Locate the cell with the specified text and output its (x, y) center coordinate. 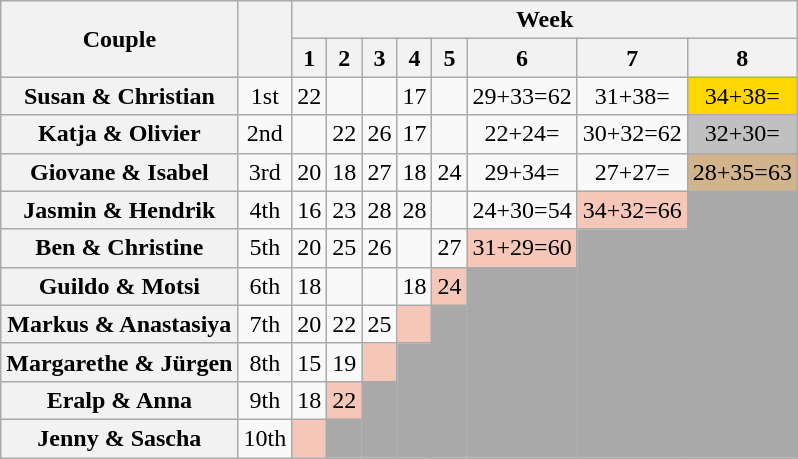
3 (380, 58)
Week (545, 20)
Guildo & Motsi (120, 286)
2nd (265, 134)
31+38= (632, 96)
Giovane & Isabel (120, 172)
27+27= (632, 172)
31+29=60 (522, 248)
Susan & Christian (120, 96)
Markus & Anastasiya (120, 324)
29+34= (522, 172)
5th (265, 248)
Margarethe & Jürgen (120, 362)
Eralp & Anna (120, 400)
15 (310, 362)
6 (522, 58)
34+32=66 (632, 210)
3rd (265, 172)
7th (265, 324)
23 (344, 210)
24+30=54 (522, 210)
4th (265, 210)
22+24= (522, 134)
Couple (120, 39)
7 (632, 58)
Katja & Olivier (120, 134)
32+30= (742, 134)
8 (742, 58)
10th (265, 438)
2 (344, 58)
Jenny & Sascha (120, 438)
29+33=62 (522, 96)
28+35=63 (742, 172)
Jasmin & Hendrik (120, 210)
8th (265, 362)
1st (265, 96)
4 (414, 58)
9th (265, 400)
30+32=62 (632, 134)
16 (310, 210)
Ben & Christine (120, 248)
5 (450, 58)
19 (344, 362)
6th (265, 286)
34+38= (742, 96)
1 (310, 58)
